Search for the cell housing the specified text and yield its (X, Y) center coordinate. 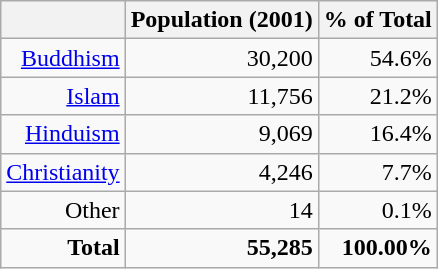
Christianity (63, 172)
Population (2001) (222, 20)
Buddhism (63, 58)
% of Total (378, 20)
Hinduism (63, 134)
7.7% (378, 172)
11,756 (222, 96)
Other (63, 210)
100.00% (378, 248)
16.4% (378, 134)
9,069 (222, 134)
55,285 (222, 248)
Total (63, 248)
Islam (63, 96)
4,246 (222, 172)
54.6% (378, 58)
30,200 (222, 58)
21.2% (378, 96)
14 (222, 210)
0.1% (378, 210)
